Determine the (X, Y) coordinate at the center of the cell enclosing the given text.  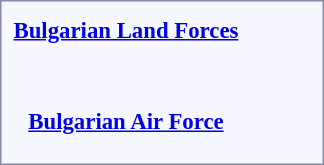
Bulgarian Air Force (126, 122)
Bulgarian Land Forces (126, 30)
